Return (X, Y) of the center of cell containing provided text 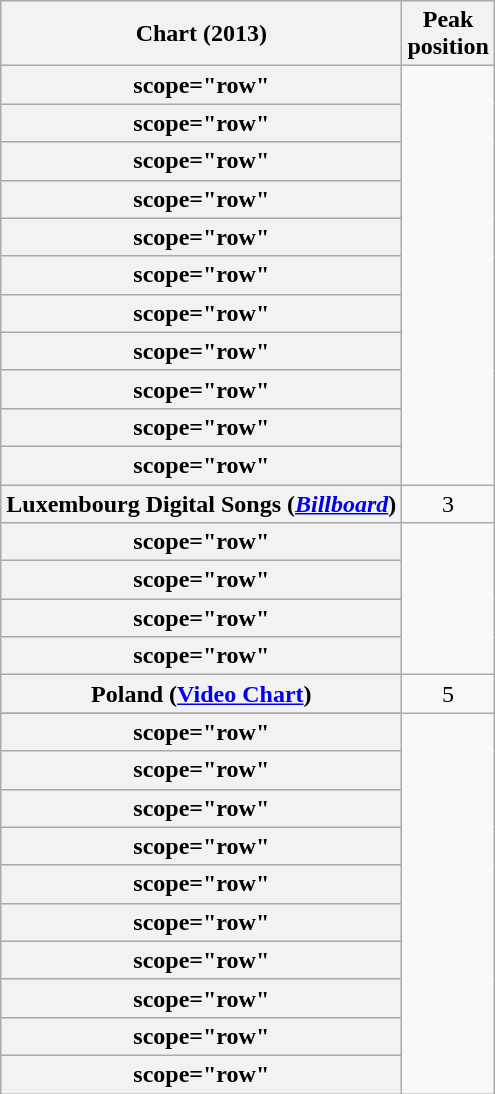
Luxembourg Digital Songs (Billboard) (202, 503)
Peakposition (448, 34)
Chart (2013) (202, 34)
3 (448, 503)
5 (448, 694)
Poland (Video Chart) (202, 694)
